From the cell containing the given text, extract its center point as [x, y] coordinate. 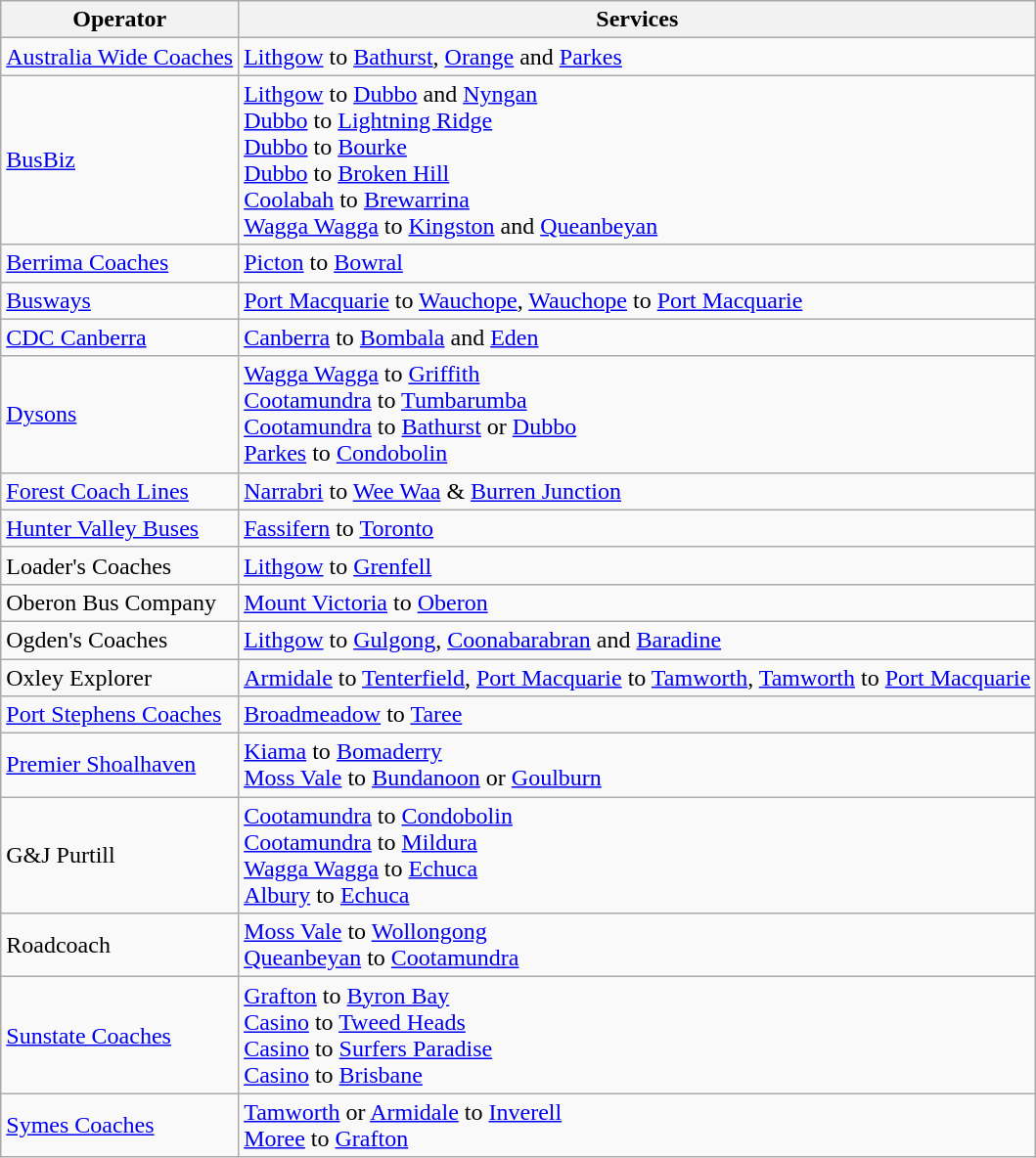
BusBiz [119, 160]
Fassifern to Toronto [638, 528]
Lithgow to Gulgong, Coonabarabran and Baradine [638, 640]
Picton to Bowral [638, 263]
Narrabri to Wee Waa & Burren Junction [638, 491]
Port Stephens Coaches [119, 715]
Hunter Valley Buses [119, 528]
G&J Purtill [119, 855]
Services [638, 20]
Port Macquarie to Wauchope, Wauchope to Port Macquarie [638, 300]
Roadcoach [119, 945]
Canberra to Bombala and Eden [638, 337]
Dysons [119, 415]
Cootamundra to CondobolinCootamundra to MilduraWagga Wagga to EchucaAlbury to Echuca [638, 855]
Ogden's Coaches [119, 640]
Australia Wide Coaches [119, 57]
Moss Vale to WollongongQueanbeyan to Cootamundra [638, 945]
Lithgow to Grenfell [638, 565]
Berrima Coaches [119, 263]
Kiama to BomaderryMoss Vale to Bundanoon or Goulburn [638, 765]
Symes Coaches [119, 1125]
Oxley Explorer [119, 678]
Premier Shoalhaven [119, 765]
Lithgow to Bathurst, Orange and Parkes [638, 57]
Wagga Wagga to GriffithCootamundra to TumbarumbaCootamundra to Bathurst or DubboParkes to Condobolin [638, 415]
Busways [119, 300]
Mount Victoria to Oberon [638, 602]
Tamworth or Armidale to InverellMoree to Grafton [638, 1125]
Broadmeadow to Taree [638, 715]
Sunstate Coaches [119, 1035]
Forest Coach Lines [119, 491]
Operator [119, 20]
Lithgow to Dubbo and NynganDubbo to Lightning RidgeDubbo to BourkeDubbo to Broken HillCoolabah to BrewarrinaWagga Wagga to Kingston and Queanbeyan [638, 160]
Grafton to Byron BayCasino to Tweed HeadsCasino to Surfers ParadiseCasino to Brisbane [638, 1035]
Armidale to Tenterfield, Port Macquarie to Tamworth, Tamworth to Port Macquarie [638, 678]
Oberon Bus Company [119, 602]
Loader's Coaches [119, 565]
CDC Canberra [119, 337]
